Find where the given text appears and provide that cell's center as (X, Y) coordinate. 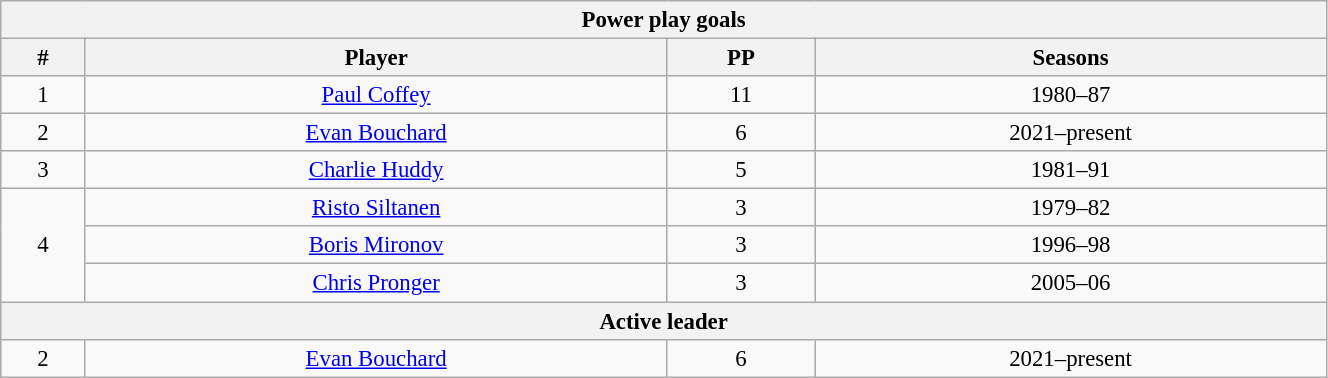
Paul Coffey (376, 95)
1981–91 (1071, 170)
Charlie Huddy (376, 170)
1996–98 (1071, 245)
Risto Siltanen (376, 208)
Boris Mironov (376, 245)
# (43, 58)
4 (43, 246)
11 (741, 95)
1979–82 (1071, 208)
Active leader (664, 321)
Power play goals (664, 20)
PP (741, 58)
Seasons (1071, 58)
Player (376, 58)
1 (43, 95)
Chris Pronger (376, 283)
5 (741, 170)
2005–06 (1071, 283)
1980–87 (1071, 95)
